Provide the (x, y) coordinate of the cell's center where the given text is located.  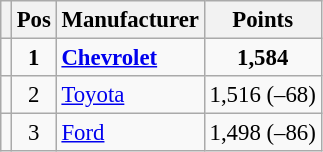
Pos (34, 20)
Ford (130, 133)
1,516 (–68) (262, 95)
Points (262, 20)
1,498 (–86) (262, 133)
Toyota (130, 95)
2 (34, 95)
Chevrolet (130, 58)
1,584 (262, 58)
3 (34, 133)
Manufacturer (130, 20)
1 (34, 58)
